From the cell containing the given text, extract its center point as (x, y) coordinate. 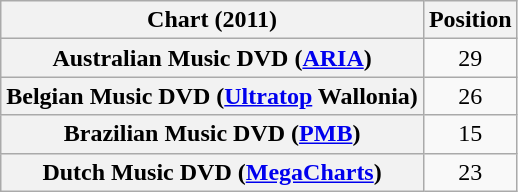
29 (470, 58)
Position (470, 20)
Chart (2011) (212, 20)
15 (470, 134)
Belgian Music DVD (Ultratop Wallonia) (212, 96)
26 (470, 96)
Brazilian Music DVD (PMB) (212, 134)
Australian Music DVD (ARIA) (212, 58)
Dutch Music DVD (MegaCharts) (212, 172)
23 (470, 172)
